Pinpoint the cell where the given text exists, returning its (x, y) midpoint coordinate. 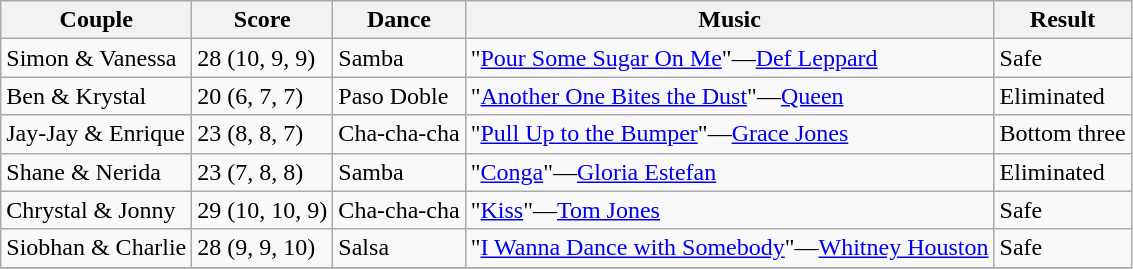
Jay-Jay & Enrique (96, 134)
Simon & Vanessa (96, 58)
"Conga"—Gloria Estefan (730, 172)
20 (6, 7, 7) (262, 96)
Score (262, 20)
Bottom three (1062, 134)
23 (7, 8, 8) (262, 172)
"I Wanna Dance with Somebody"—Whitney Houston (730, 248)
Siobhan & Charlie (96, 248)
29 (10, 10, 9) (262, 210)
"Pull Up to the Bumper"—Grace Jones (730, 134)
Ben & Krystal (96, 96)
"Kiss"—Tom Jones (730, 210)
Paso Doble (399, 96)
Dance (399, 20)
28 (9, 9, 10) (262, 248)
23 (8, 8, 7) (262, 134)
"Pour Some Sugar On Me"—Def Leppard (730, 58)
Result (1062, 20)
"Another One Bites the Dust"—Queen (730, 96)
Shane & Nerida (96, 172)
Chrystal & Jonny (96, 210)
28 (10, 9, 9) (262, 58)
Salsa (399, 248)
Music (730, 20)
Couple (96, 20)
